Output the (x, y) coordinate of the center of the cell containing the given text.  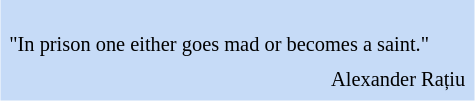
"In prison one either goes mad or becomes a saint." (238, 34)
Alexander Rațiu (238, 80)
